Output the [x, y] coordinate of the center of the cell containing the given text.  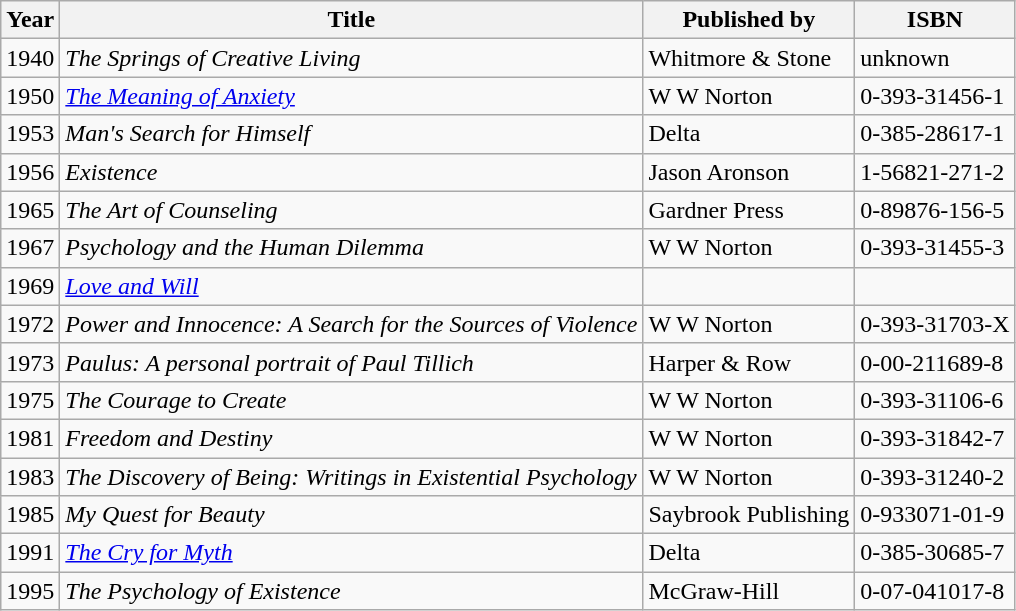
Psychology and the Human Dilemma [352, 248]
1995 [30, 591]
1965 [30, 210]
The Courage to Create [352, 400]
0-393-31456-1 [935, 96]
0-07-041017-8 [935, 591]
Published by [749, 20]
1969 [30, 286]
McGraw-Hill [749, 591]
Saybrook Publishing [749, 515]
Power and Innocence: A Search for the Sources of Violence [352, 324]
0-393-31703-X [935, 324]
1991 [30, 553]
1940 [30, 58]
The Psychology of Existence [352, 591]
Freedom and Destiny [352, 438]
Love and Will [352, 286]
0-393-31106-6 [935, 400]
1-56821-271-2 [935, 172]
0-00-211689-8 [935, 362]
Whitmore & Stone [749, 58]
Man's Search for Himself [352, 134]
The Meaning of Anxiety [352, 96]
1953 [30, 134]
0-393-31455-3 [935, 248]
0-385-28617-1 [935, 134]
1981 [30, 438]
Harper & Row [749, 362]
The Art of Counseling [352, 210]
The Cry for Myth [352, 553]
Title [352, 20]
ISBN [935, 20]
1985 [30, 515]
0-89876-156-5 [935, 210]
1983 [30, 477]
The Discovery of Being: Writings in Existential Psychology [352, 477]
Jason Aronson [749, 172]
The Springs of Creative Living [352, 58]
0-385-30685-7 [935, 553]
Gardner Press [749, 210]
1956 [30, 172]
1973 [30, 362]
0-933071-01-9 [935, 515]
Paulus: A personal portrait of Paul Tillich [352, 362]
1972 [30, 324]
0-393-31842-7 [935, 438]
unknown [935, 58]
1950 [30, 96]
My Quest for Beauty [352, 515]
1975 [30, 400]
Existence [352, 172]
0-393-31240-2 [935, 477]
Year [30, 20]
1967 [30, 248]
